Provide the (X, Y) coordinate of the cell's center where the given text is located.  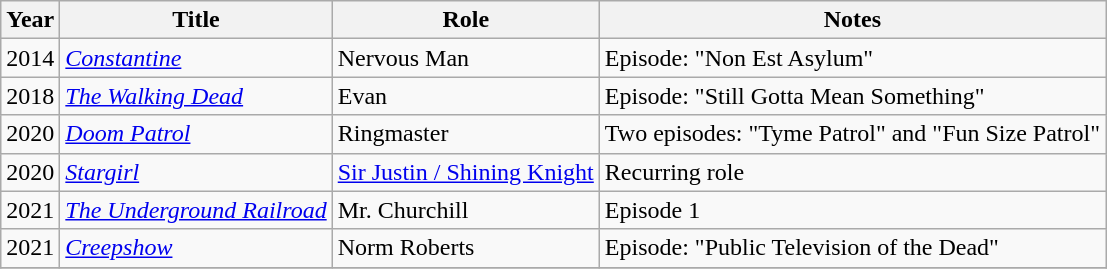
Sir Justin / Shining Knight (466, 172)
The Underground Railroad (196, 210)
Year (30, 20)
Episode: "Public Television of the Dead" (852, 248)
Stargirl (196, 172)
2014 (30, 58)
Role (466, 20)
Notes (852, 20)
Creepshow (196, 248)
Episode: "Non Est Asylum" (852, 58)
Nervous Man (466, 58)
Recurring role (852, 172)
Ringmaster (466, 134)
2018 (30, 96)
The Walking Dead (196, 96)
Evan (466, 96)
Episode: "Still Gotta Mean Something" (852, 96)
Doom Patrol (196, 134)
Two episodes: "Tyme Patrol" and "Fun Size Patrol" (852, 134)
Title (196, 20)
Norm Roberts (466, 248)
Episode 1 (852, 210)
Constantine (196, 58)
Mr. Churchill (466, 210)
